Pinpoint the cell where the given text exists, returning its [X, Y] midpoint coordinate. 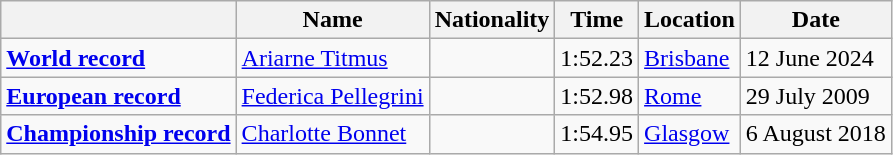
1:52.23 [597, 58]
Brisbane [690, 58]
Charlotte Bonnet [332, 134]
European record [118, 96]
Location [690, 20]
6 August 2018 [816, 134]
12 June 2024 [816, 58]
Rome [690, 96]
1:54.95 [597, 134]
Federica Pellegrini [332, 96]
Ariarne Titmus [332, 58]
1:52.98 [597, 96]
Name [332, 20]
Championship record [118, 134]
World record [118, 58]
Nationality [492, 20]
Date [816, 20]
Time [597, 20]
Glasgow [690, 134]
29 July 2009 [816, 96]
